Identify which cell holds the provided text, then report its [X, Y] central coordinate. 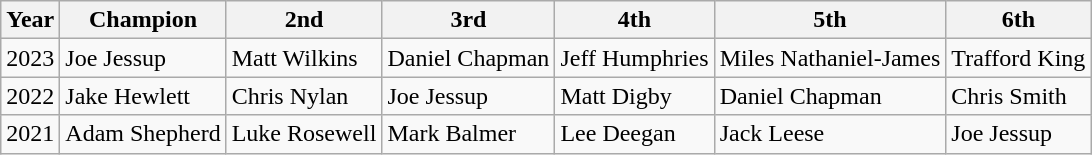
2022 [30, 96]
Matt Digby [634, 96]
Adam Shepherd [143, 134]
Miles Nathaniel-James [830, 58]
Mark Balmer [468, 134]
Matt Wilkins [304, 58]
Luke Rosewell [304, 134]
Jack Leese [830, 134]
2021 [30, 134]
Year [30, 20]
Chris Smith [1018, 96]
4th [634, 20]
5th [830, 20]
2023 [30, 58]
Trafford King [1018, 58]
Chris Nylan [304, 96]
Jeff Humphries [634, 58]
6th [1018, 20]
Jake Hewlett [143, 96]
Lee Deegan [634, 134]
3rd [468, 20]
2nd [304, 20]
Champion [143, 20]
